Return the (X, Y) coordinate for the center point of the cell that contains the specified text.  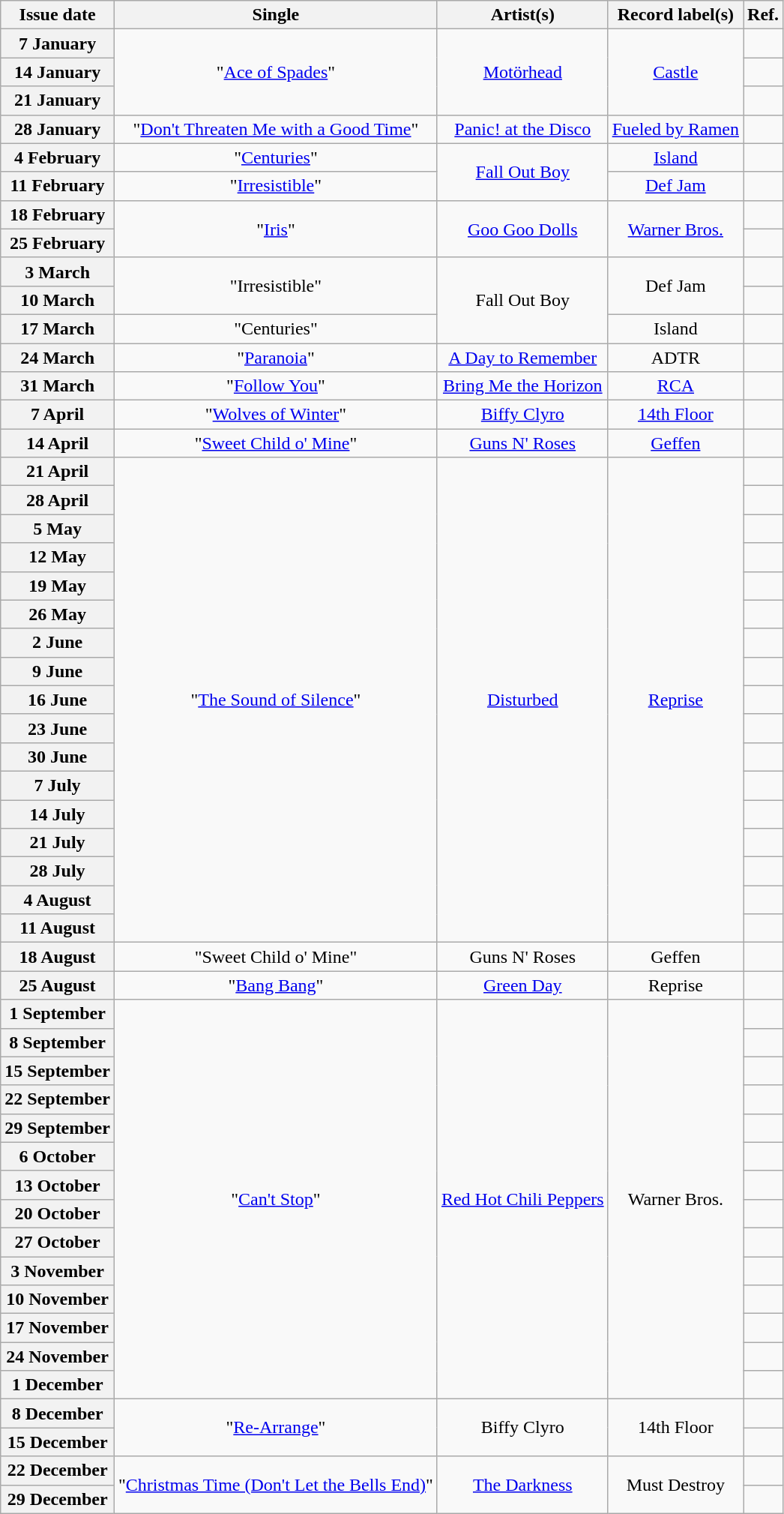
Must Destroy (675, 1485)
31 March (58, 386)
17 March (58, 328)
4 August (58, 900)
4 February (58, 157)
11 August (58, 928)
28 April (58, 500)
Panic! at the Disco (522, 129)
Record label(s) (675, 15)
17 November (58, 1328)
11 February (58, 186)
"Paranoia" (276, 358)
7 April (58, 415)
8 December (58, 1414)
15 September (58, 1071)
"Follow You" (276, 386)
3 November (58, 1271)
Castle (675, 72)
29 December (58, 1499)
7 July (58, 785)
1 December (58, 1385)
"Christmas Time (Don't Let the Bells End)" (276, 1485)
"Bang Bang" (276, 985)
Single (276, 15)
Green Day (522, 985)
19 May (58, 586)
14 January (58, 72)
"Wolves of Winter" (276, 415)
"Don't Threaten Me with a Good Time" (276, 129)
"Re-Arrange" (276, 1428)
6 October (58, 1156)
25 February (58, 243)
RCA (675, 386)
Artist(s) (522, 15)
7 January (58, 43)
Ref. (763, 15)
21 January (58, 100)
28 July (58, 871)
14 July (58, 814)
21 July (58, 843)
A Day to Remember (522, 358)
"Iris" (276, 229)
3 March (58, 271)
22 September (58, 1099)
Issue date (58, 15)
10 March (58, 300)
The Darkness (522, 1485)
Disturbed (522, 700)
28 January (58, 129)
10 November (58, 1300)
9 June (58, 671)
Fueled by Ramen (675, 129)
24 November (58, 1357)
Bring Me the Horizon (522, 386)
23 June (58, 728)
21 April (58, 472)
8 September (58, 1042)
14 April (58, 443)
15 December (58, 1442)
29 September (58, 1128)
13 October (58, 1185)
26 May (58, 614)
"Can't Stop" (276, 1200)
ADTR (675, 358)
18 August (58, 957)
24 March (58, 358)
Motörhead (522, 72)
20 October (58, 1213)
16 June (58, 700)
"Ace of Spades" (276, 72)
5 May (58, 529)
22 December (58, 1471)
18 February (58, 214)
Red Hot Chili Peppers (522, 1200)
Goo Goo Dolls (522, 229)
12 May (58, 557)
25 August (58, 985)
30 June (58, 757)
"The Sound of Silence" (276, 700)
27 October (58, 1242)
2 June (58, 643)
1 September (58, 1014)
